Find where the given text appears and provide that cell's center as (x, y) coordinate. 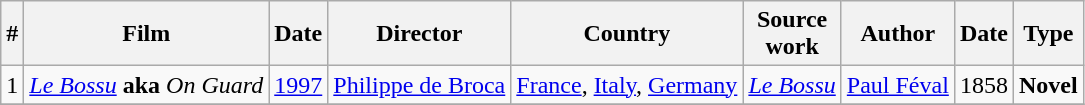
Author (898, 34)
Director (420, 34)
1858 (984, 85)
Paul Féval (898, 85)
1 (12, 85)
Le Bossu (792, 85)
Type (1048, 34)
Sourcework (792, 34)
France, Italy, Germany (627, 85)
Film (146, 34)
Le Bossu aka On Guard (146, 85)
1997 (298, 85)
Philippe de Broca (420, 85)
Novel (1048, 85)
# (12, 34)
Country (627, 34)
